Scan for the cell matching the given text and deliver its (X, Y) coordinate at center. 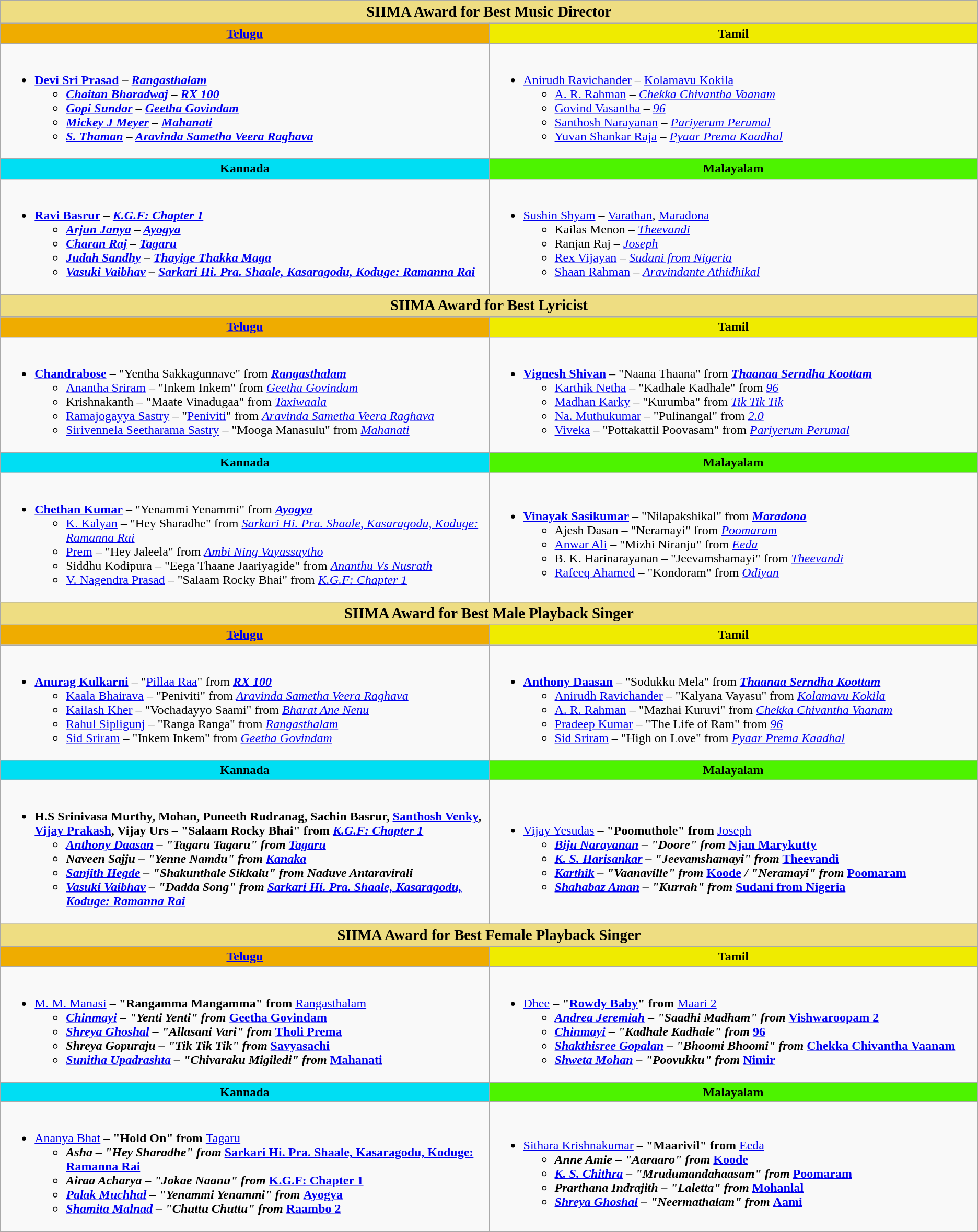
SIIMA Award for Best Lyricist (489, 306)
SIIMA Award for Best Male Playback Singer (489, 613)
SIIMA Award for Best Music Director (489, 12)
Sushin Shyam – Varathan, MaradonaKailas Menon – TheevandiRanjan Raj – JosephRex Vijayan – Sudani from NigeriaShaan Rahman – Aravindante Athidhikal (733, 236)
SIIMA Award for Best Female Playback Singer (489, 935)
